Detect which cell encompasses the target text, then output its [X, Y] center coordinate. 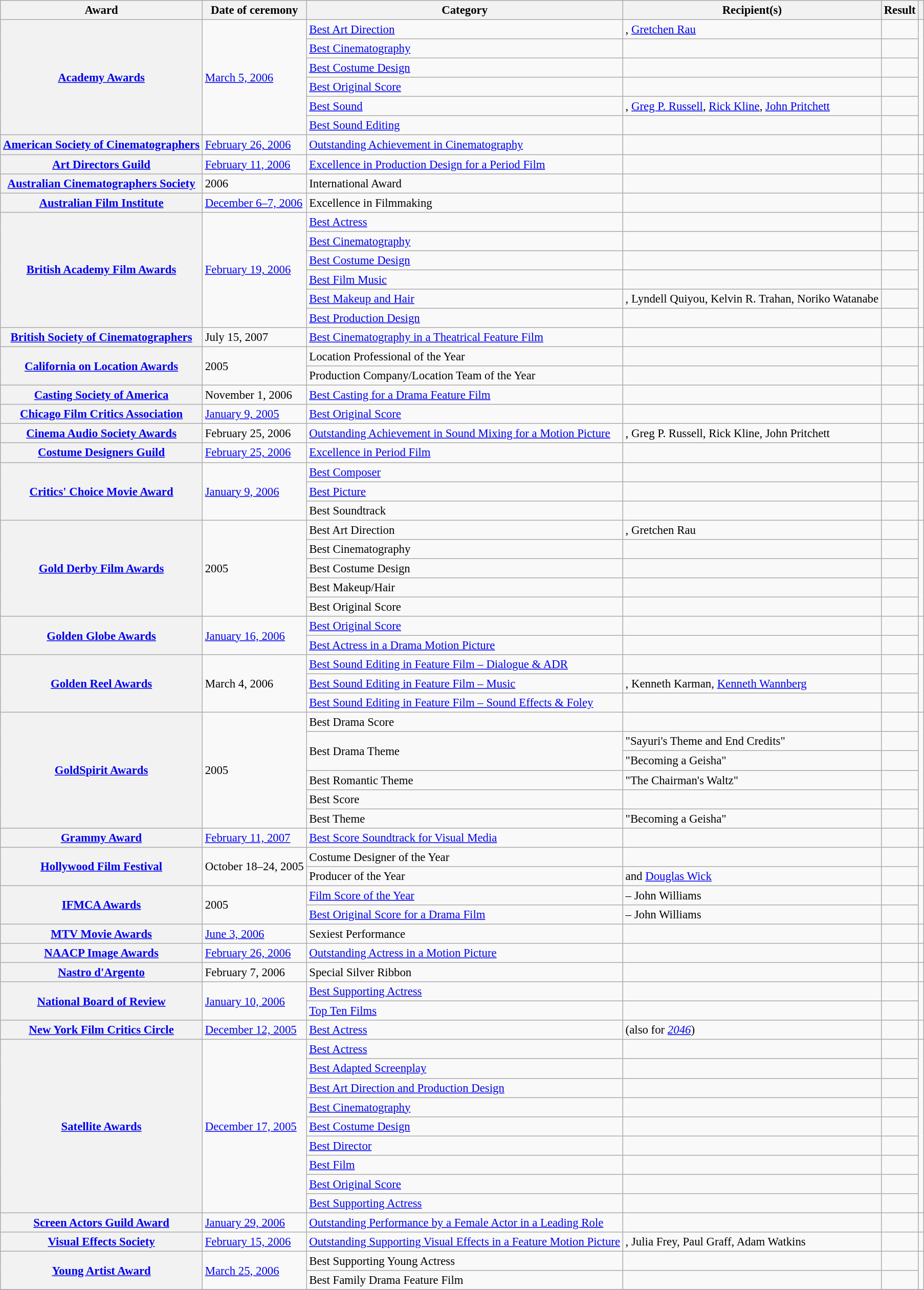
January 29, 2006 [254, 1222]
July 15, 2007 [254, 337]
Award [101, 10]
Visual Effects Society [101, 1242]
January 9, 2006 [254, 491]
Best Drama Theme [465, 751]
Best Film Music [465, 279]
Best Makeup and Hair [465, 299]
February 7, 2006 [254, 973]
Best Makeup/Hair [465, 588]
Film Score of the Year [465, 895]
, Lyndell Quiyou, Kelvin R. Trahan, Noriko Watanabe [752, 299]
Gold Derby Film Awards [101, 568]
Best Adapted Screenplay [465, 1069]
International Award [465, 183]
Outstanding Performance by a Female Actor in a Leading Role [465, 1222]
"Sayuri's Theme and End Credits" [752, 742]
, Kenneth Karman, Kenneth Wannberg [752, 684]
Best Romantic Theme [465, 780]
February 11, 2006 [254, 164]
March 4, 2006 [254, 684]
British Academy Film Awards [101, 270]
Best Production Design [465, 318]
Location Professional of the Year [465, 357]
Outstanding Achievement in Sound Mixing for a Motion Picture [465, 434]
Best Soundtrack [465, 510]
Outstanding Supporting Visual Effects in a Feature Motion Picture [465, 1242]
Recipient(s) [752, 10]
, Julia Frey, Paul Graff, Adam Watkins [752, 1242]
Casting Society of America [101, 395]
January 16, 2006 [254, 636]
Best Film [465, 1165]
Australian Cinematographers Society [101, 183]
Critics' Choice Movie Award [101, 491]
GoldSpirit Awards [101, 770]
Best Art Direction and Production Design [465, 1088]
March 5, 2006 [254, 78]
June 3, 2006 [254, 934]
Best Sound Editing [465, 125]
Grammy Award [101, 837]
Chicago Film Critics Association [101, 414]
British Society of Cinematographers [101, 337]
October 18–24, 2005 [254, 866]
Date of ceremony [254, 10]
January 9, 2005 [254, 414]
Special Silver Ribbon [465, 973]
Best Score [465, 799]
Best Picture [465, 491]
December 6–7, 2006 [254, 203]
Golden Globe Awards [101, 636]
Best Casting for a Drama Feature Film [465, 395]
California on Location Awards [101, 367]
MTV Movie Awards [101, 934]
Best Score Soundtrack for Visual Media [465, 837]
Best Drama Score [465, 722]
Costume Designers Guild [101, 453]
March 25, 2006 [254, 1271]
Best Cinematography in a Theatrical Feature Film [465, 337]
Excellence in Production Design for a Period Film [465, 164]
Sexiest Performance [465, 934]
Outstanding Actress in a Motion Picture [465, 953]
Golden Reel Awards [101, 684]
Best Actress in a Drama Motion Picture [465, 646]
December 12, 2005 [254, 1030]
Result [899, 10]
February 11, 2007 [254, 837]
Best Sound [465, 106]
Producer of the Year [465, 876]
Best Composer [465, 472]
Category [465, 10]
and Douglas Wick [752, 876]
National Board of Review [101, 1001]
January 10, 2006 [254, 1001]
December 17, 2005 [254, 1126]
Art Directors Guild [101, 164]
Top Ten Films [465, 1011]
Best Sound Editing in Feature Film – Music [465, 684]
Best Sound Editing in Feature Film – Dialogue & ADR [465, 664]
Hollywood Film Festival [101, 866]
Best Theme [465, 819]
Young Artist Award [101, 1271]
Nastro d'Argento [101, 973]
November 1, 2006 [254, 395]
Excellence in Period Film [465, 453]
Outstanding Achievement in Cinematography [465, 145]
Satellite Awards [101, 1126]
Screen Actors Guild Award [101, 1222]
Australian Film Institute [101, 203]
American Society of Cinematographers [101, 145]
Cinema Audio Society Awards [101, 434]
NAACP Image Awards [101, 953]
2006 [254, 183]
Best Family Drama Feature Film [465, 1280]
Best Director [465, 1146]
Academy Awards [101, 78]
Costume Designer of the Year [465, 857]
Production Company/Location Team of the Year [465, 376]
Excellence in Filmmaking [465, 203]
Best Original Score for a Drama Film [465, 915]
February 15, 2006 [254, 1242]
"The Chairman's Waltz" [752, 780]
Best Supporting Young Actress [465, 1261]
Best Sound Editing in Feature Film – Sound Effects & Foley [465, 703]
February 19, 2006 [254, 270]
New York Film Critics Circle [101, 1030]
(also for 2046) [752, 1030]
IFMCA Awards [101, 905]
